Detect which cell encompasses the target text, then output its [X, Y] center coordinate. 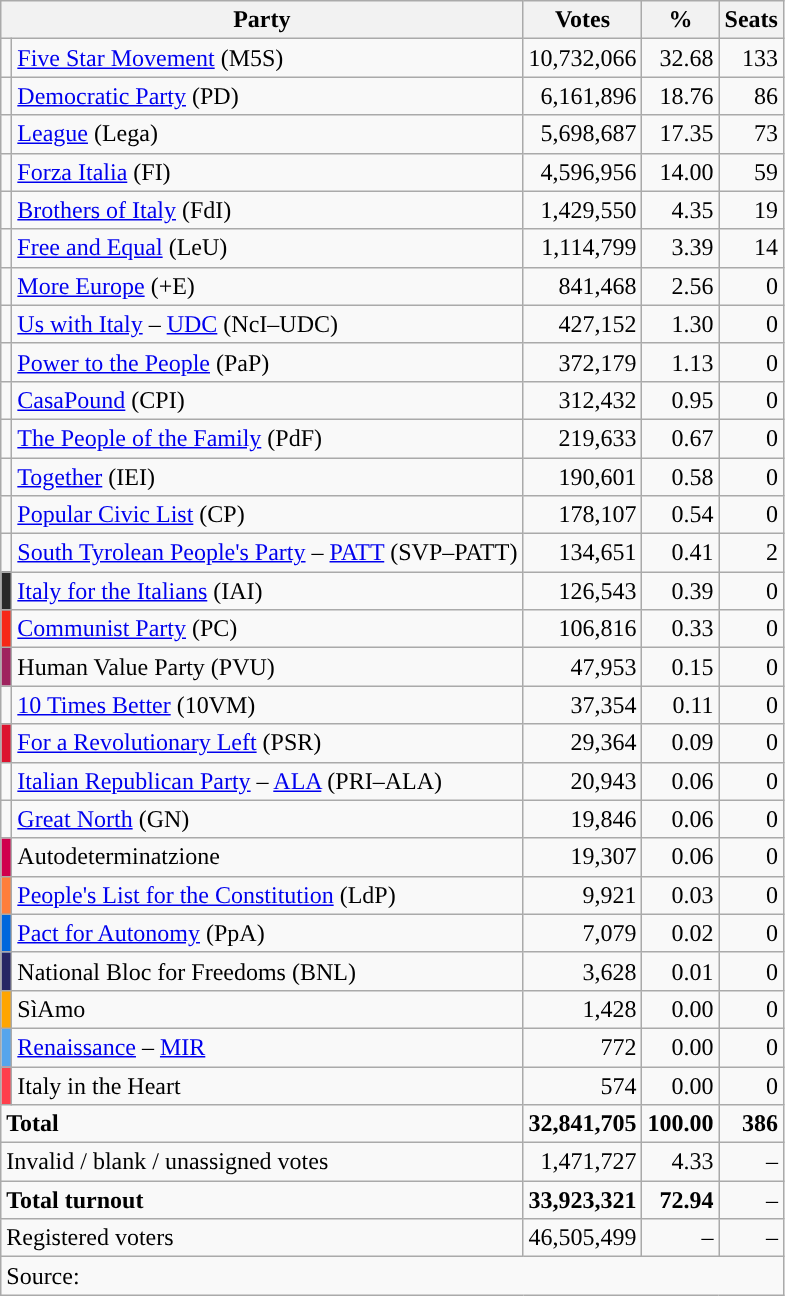
33,923,321 [582, 1200]
For a Revolutionary Left (PSR) [268, 743]
1,471,727 [582, 1162]
0.95 [680, 400]
Pact for Autonomy (PpA) [268, 933]
219,633 [582, 438]
178,107 [582, 515]
0.03 [680, 895]
574 [582, 1085]
% [680, 20]
190,601 [582, 477]
1.13 [680, 362]
Total turnout [262, 1200]
CasaPound (CPI) [268, 400]
4.35 [680, 210]
772 [582, 1047]
Great North (GN) [268, 819]
Votes [582, 20]
Renaissance – MIR [268, 1047]
The People of the Family (PdF) [268, 438]
South Tyrolean People's Party – PATT (SVP–PATT) [268, 553]
0.58 [680, 477]
Party [262, 20]
Invalid / blank / unassigned votes [262, 1162]
37,354 [582, 705]
427,152 [582, 324]
1,428 [582, 1009]
0.41 [680, 553]
Forza Italia (FI) [268, 172]
3.39 [680, 248]
312,432 [582, 400]
League (Lega) [268, 134]
Communist Party (PC) [268, 629]
0.39 [680, 591]
100.00 [680, 1124]
Italy for the Italians (IAI) [268, 591]
5,698,687 [582, 134]
0.02 [680, 933]
106,816 [582, 629]
Autodeterminatzione [268, 857]
29,364 [582, 743]
4.33 [680, 1162]
14.00 [680, 172]
Source: [392, 1276]
2 [751, 553]
86 [751, 96]
134,651 [582, 553]
126,543 [582, 591]
Together (IEI) [268, 477]
Brothers of Italy (FdI) [268, 210]
Us with Italy – UDC (NcI–UDC) [268, 324]
Total [262, 1124]
0.09 [680, 743]
1,114,799 [582, 248]
72.94 [680, 1200]
20,943 [582, 781]
0.67 [680, 438]
SìAmo [268, 1009]
372,179 [582, 362]
47,953 [582, 667]
10,732,066 [582, 58]
2.56 [680, 286]
0.54 [680, 515]
0.33 [680, 629]
19 [751, 210]
People's List for the Constitution (LdP) [268, 895]
19,846 [582, 819]
Five Star Movement (M5S) [268, 58]
Seats [751, 20]
14 [751, 248]
Power to the People (PaP) [268, 362]
More Europe (+E) [268, 286]
17.35 [680, 134]
133 [751, 58]
1,429,550 [582, 210]
6,161,896 [582, 96]
73 [751, 134]
0.15 [680, 667]
3,628 [582, 971]
Human Value Party (PVU) [268, 667]
18.76 [680, 96]
841,468 [582, 286]
386 [751, 1124]
Italy in the Heart [268, 1085]
Free and Equal (LeU) [268, 248]
4,596,956 [582, 172]
32.68 [680, 58]
Popular Civic List (CP) [268, 515]
32,841,705 [582, 1124]
10 Times Better (10VM) [268, 705]
0.01 [680, 971]
0.11 [680, 705]
9,921 [582, 895]
Registered voters [262, 1238]
Democratic Party (PD) [268, 96]
Italian Republican Party – ALA (PRI–ALA) [268, 781]
1.30 [680, 324]
National Bloc for Freedoms (BNL) [268, 971]
46,505,499 [582, 1238]
59 [751, 172]
7,079 [582, 933]
19,307 [582, 857]
